Output the [x, y] coordinate of the center of the cell containing the given text.  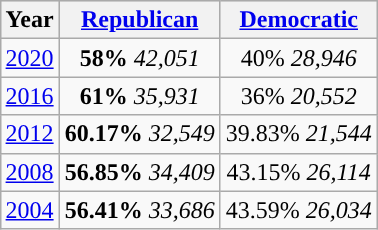
40% 28,946 [298, 58]
2012 [30, 134]
2020 [30, 58]
Year [30, 20]
Republican [140, 20]
2008 [30, 172]
36% 20,552 [298, 96]
58% 42,051 [140, 58]
60.17% 32,549 [140, 134]
56.85% 34,409 [140, 172]
2004 [30, 210]
43.15% 26,114 [298, 172]
56.41% 33,686 [140, 210]
43.59% 26,034 [298, 210]
39.83% 21,544 [298, 134]
2016 [30, 96]
Democratic [298, 20]
61% 35,931 [140, 96]
